Find where the given text appears and provide that cell's center as (x, y) coordinate. 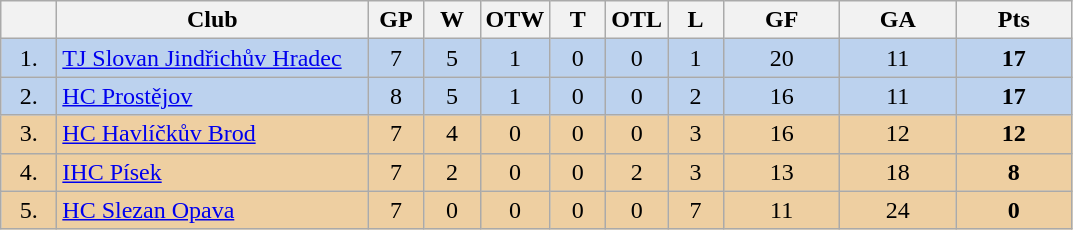
13 (782, 172)
18 (898, 172)
4 (452, 134)
HC Prostějov (212, 96)
GF (782, 20)
TJ Slovan Jindřichův Hradec (212, 58)
20 (782, 58)
Pts (1014, 20)
T (578, 20)
W (452, 20)
5. (29, 210)
4. (29, 172)
24 (898, 210)
1. (29, 58)
HC Slezan Opava (212, 210)
HC Havlíčkův Brod (212, 134)
3. (29, 134)
OTW (515, 20)
2. (29, 96)
GP (396, 20)
L (696, 20)
GA (898, 20)
OTL (637, 20)
IHC Písek (212, 172)
Club (212, 20)
